From the cell containing the given text, extract its center point as [x, y] coordinate. 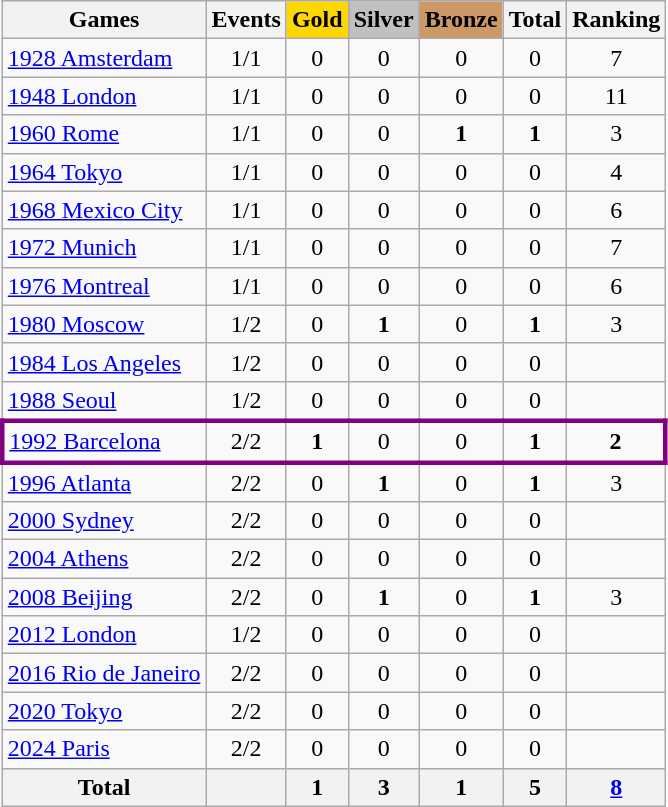
1964 Tokyo [104, 172]
1976 Montreal [104, 286]
2008 Beijing [104, 597]
1972 Munich [104, 248]
Gold [317, 20]
8 [616, 787]
1992 Barcelona [104, 442]
1984 Los Angeles [104, 362]
2 [616, 442]
1948 London [104, 96]
Bronze [461, 20]
1968 Mexico City [104, 210]
5 [535, 787]
1996 Atlanta [104, 482]
2024 Paris [104, 749]
2004 Athens [104, 559]
Ranking [616, 20]
Silver [384, 20]
2012 London [104, 635]
Games [104, 20]
1960 Rome [104, 134]
2020 Tokyo [104, 711]
1928 Amsterdam [104, 58]
Events [246, 20]
2016 Rio de Janeiro [104, 673]
2000 Sydney [104, 521]
11 [616, 96]
4 [616, 172]
1980 Moscow [104, 324]
1988 Seoul [104, 401]
